Output the [x, y] coordinate of the center of the cell containing the given text.  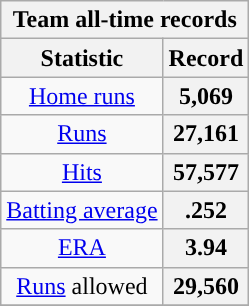
Statistic [82, 58]
ERA [82, 248]
5,069 [206, 96]
Record [206, 58]
.252 [206, 210]
29,560 [206, 286]
Runs [82, 134]
27,161 [206, 134]
Runs allowed [82, 286]
Batting average [82, 210]
Hits [82, 172]
Team all-time records [125, 20]
Home runs [82, 96]
3.94 [206, 248]
57,577 [206, 172]
